From the cell containing the given text, extract its center point as [X, Y] coordinate. 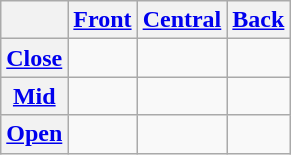
Back [258, 20]
Front [102, 20]
Close [34, 58]
Open [34, 134]
Central [182, 20]
Mid [34, 96]
